Search for the cell housing the specified text and yield its [X, Y] center coordinate. 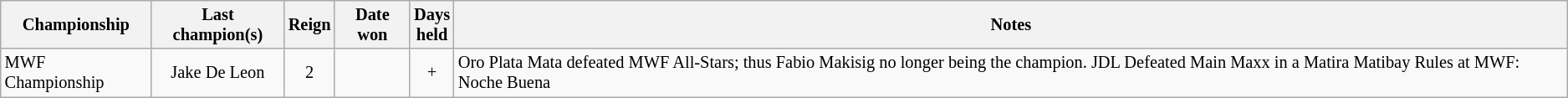
Championship [76, 24]
+ [432, 73]
Notes [1011, 24]
Jake De Leon [217, 73]
2 [309, 73]
Last champion(s) [217, 24]
MWF Championship [76, 73]
Date won [372, 24]
Daysheld [432, 24]
Reign [309, 24]
